Provide the (X, Y) coordinate of the cell's center where the given text is located.  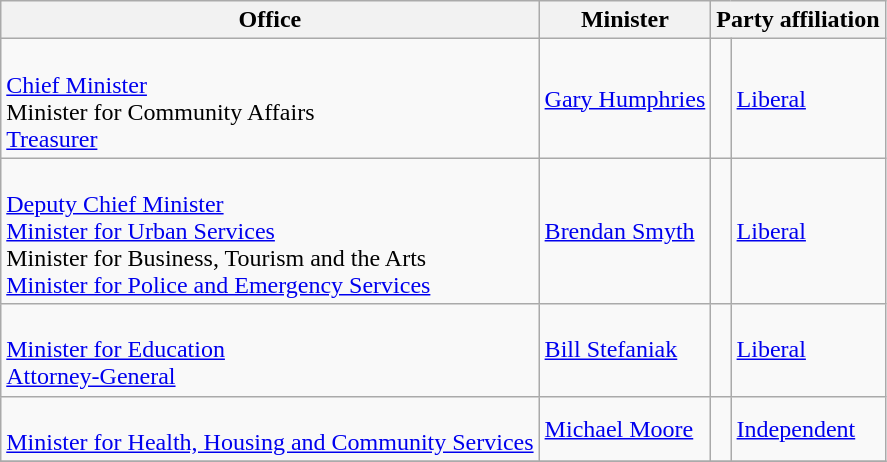
Minister (625, 20)
Deputy Chief Minister Minister for Urban Services Minister for Business, Tourism and the Arts Minister for Police and Emergency Services (270, 231)
Party affiliation (798, 20)
Office (270, 20)
Independent (808, 428)
Brendan Smyth (625, 231)
Minister for Education Attorney-General (270, 350)
Michael Moore (625, 428)
Gary Humphries (625, 98)
Minister for Health, Housing and Community Services (270, 428)
Bill Stefaniak (625, 350)
Chief Minister Minister for Community Affairs Treasurer (270, 98)
